Provide the [X, Y] coordinate of the cell's center where the given text is located.  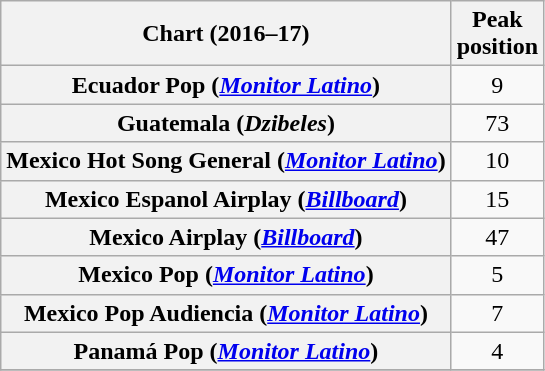
Ecuador Pop (Monitor Latino) [226, 85]
7 [497, 313]
Chart (2016–17) [226, 34]
Guatemala (Dzibeles) [226, 123]
Mexico Pop Audiencia (Monitor Latino) [226, 313]
73 [497, 123]
10 [497, 161]
Peakposition [497, 34]
Mexico Espanol Airplay (Billboard) [226, 199]
5 [497, 275]
15 [497, 199]
Mexico Hot Song General (Monitor Latino) [226, 161]
Mexico Pop (Monitor Latino) [226, 275]
9 [497, 85]
Mexico Airplay (Billboard) [226, 237]
Panamá Pop (Monitor Latino) [226, 351]
47 [497, 237]
4 [497, 351]
